Output the (X, Y) coordinate of the center of the cell containing the given text.  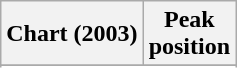
Peak position (189, 34)
Chart (2003) (72, 34)
